Extract the [x, y] coordinate from the center of the cell holding the provided text.  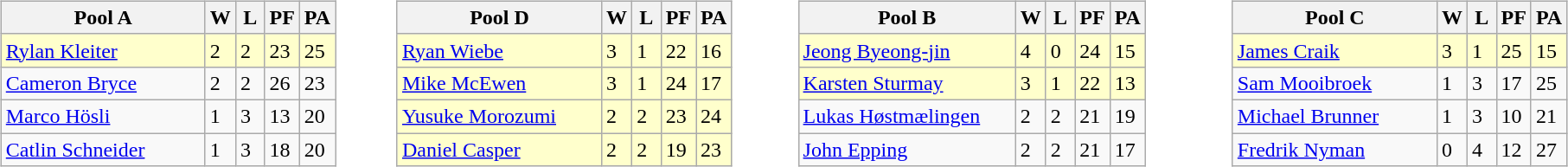
Fredrik Nyman [1334, 150]
Marco Hösli [103, 116]
16 [714, 50]
Jeong Byeong-jin [906, 50]
Cameron Bryce [103, 83]
Michael Brunner [1334, 116]
Pool C [1334, 17]
Mike McEwen [499, 83]
John Epping [906, 150]
Yusuke Morozumi [499, 116]
Rylan Kleiter [103, 50]
18 [282, 150]
Pool A [103, 17]
Lukas Høstmælingen [906, 116]
James Craik [1334, 50]
27 [1548, 150]
12 [1514, 150]
Catlin Schneider [103, 150]
26 [282, 83]
Ryan Wiebe [499, 50]
Daniel Casper [499, 150]
10 [1514, 116]
Sam Mooibroek [1334, 83]
Pool B [906, 17]
Karsten Sturmay [906, 83]
Pool D [499, 17]
